Extract the (X, Y) coordinate from the center of the cell holding the provided text.  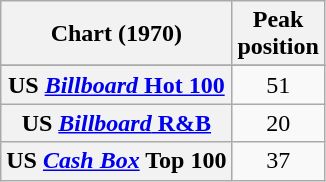
Peakposition (278, 34)
20 (278, 123)
37 (278, 161)
US Billboard R&B (116, 123)
US Billboard Hot 100 (116, 85)
US Cash Box Top 100 (116, 161)
Chart (1970) (116, 34)
51 (278, 85)
